Pinpoint the cell where the given text exists, returning its [x, y] midpoint coordinate. 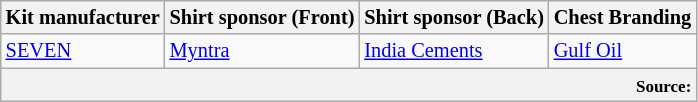
Shirt sponsor (Back) [454, 17]
Chest Branding [622, 17]
India Cements [454, 51]
Source: [348, 85]
Gulf Oil [622, 51]
Shirt sponsor (Front) [262, 17]
SEVEN [83, 51]
Myntra [262, 51]
Kit manufacturer [83, 17]
